Determine the [X, Y] coordinate at the center of the cell enclosing the given text.  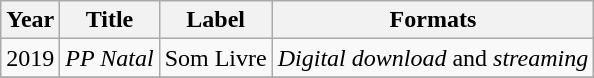
Year [30, 20]
2019 [30, 58]
Formats [433, 20]
PP Natal [110, 58]
Label [216, 20]
Title [110, 20]
Som Livre [216, 58]
Digital download and streaming [433, 58]
